Detect which cell encompasses the target text, then output its [x, y] center coordinate. 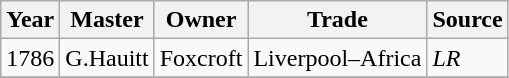
G.Hauitt [107, 58]
Source [468, 20]
Trade [338, 20]
1786 [30, 58]
Master [107, 20]
Year [30, 20]
Foxcroft [201, 58]
Owner [201, 20]
LR [468, 58]
Liverpool–Africa [338, 58]
